Identify which cell holds the provided text, then report its (X, Y) central coordinate. 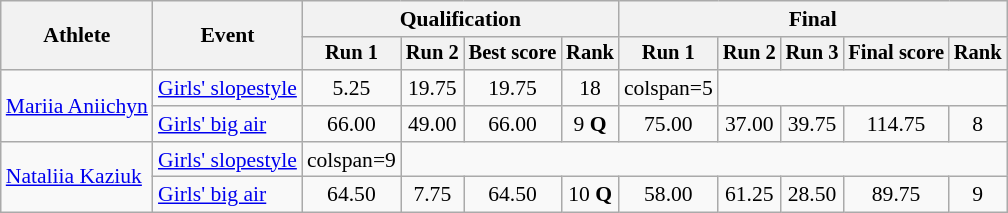
colspan=9 (352, 160)
colspan=5 (668, 88)
5.25 (352, 88)
39.75 (812, 124)
18 (590, 88)
89.75 (896, 195)
37.00 (750, 124)
Run 3 (812, 54)
Qualification (460, 19)
Final (813, 19)
9 Q (590, 124)
75.00 (668, 124)
58.00 (668, 195)
61.25 (750, 195)
Mariia Aniichyn (77, 106)
7.75 (432, 195)
49.00 (432, 124)
8 (978, 124)
114.75 (896, 124)
Nataliia Kaziuk (77, 178)
9 (978, 195)
Event (228, 36)
Final score (896, 54)
Athlete (77, 36)
Best score (513, 54)
28.50 (812, 195)
10 Q (590, 195)
